For the text-containing cell, return its midpoint in [x, y] coordinate format. 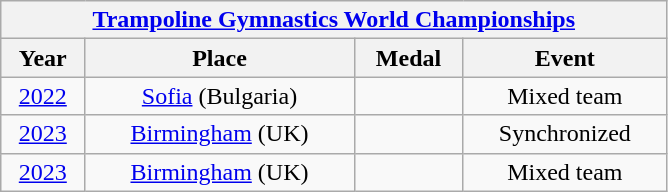
Year [43, 58]
Medal [408, 58]
2022 [43, 96]
Place [220, 58]
Trampoline Gymnastics World Championships [334, 20]
Sofia (Bulgaria) [220, 96]
Synchronized [565, 134]
Event [565, 58]
